Locate the cell with the specified text and output its [x, y] center coordinate. 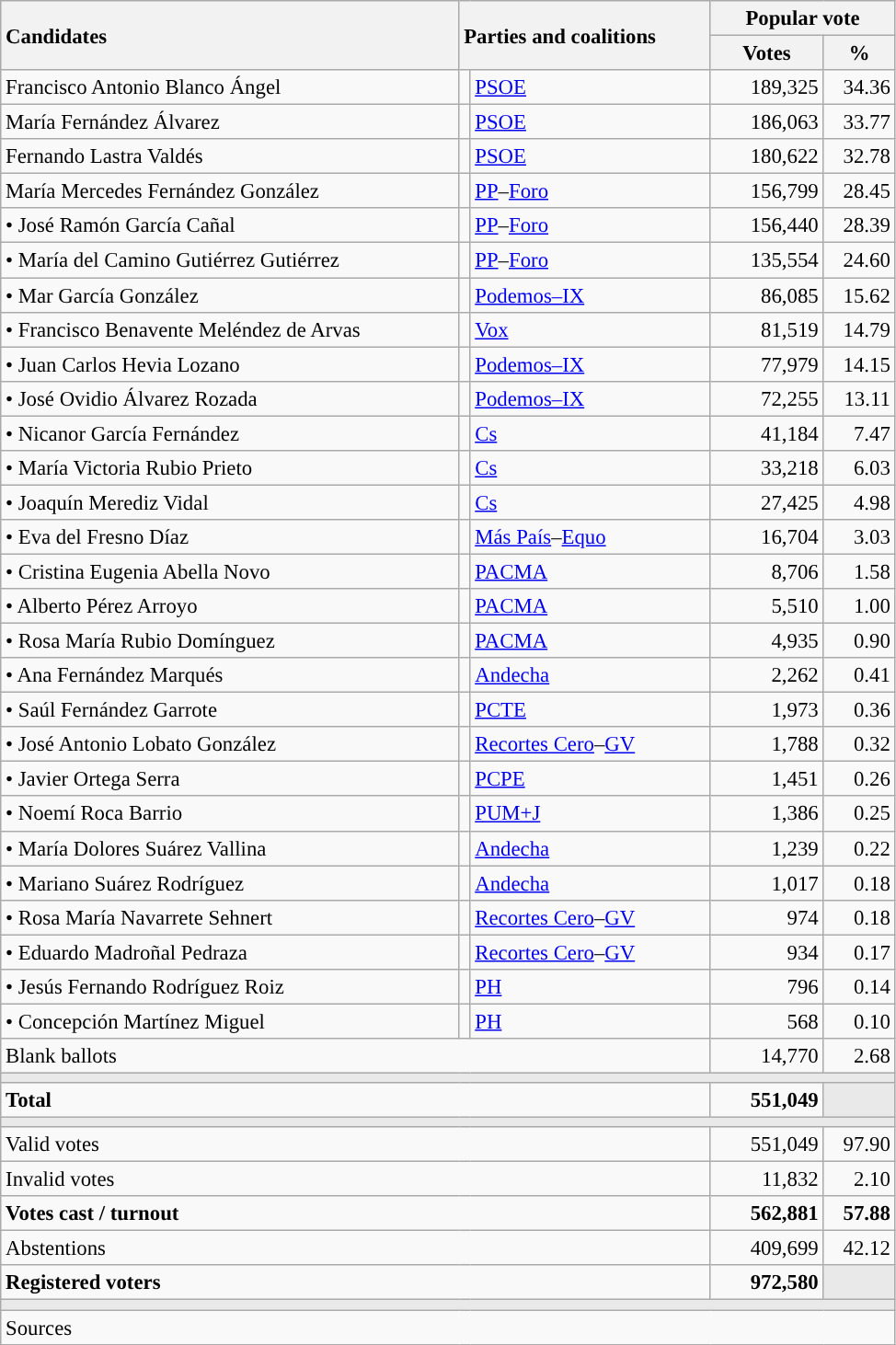
0.22 [859, 848]
• Cristina Eugenia Abella Novo [230, 571]
156,799 [767, 191]
28.39 [859, 225]
• Nicanor García Fernández [230, 433]
1,973 [767, 710]
Invalid votes [355, 1179]
2.68 [859, 1056]
57.88 [859, 1213]
• Concepción Martínez Miguel [230, 1021]
Parties and coalitions [585, 35]
24.60 [859, 260]
• José Ovidio Álvarez Rozada [230, 398]
796 [767, 987]
Valid votes [355, 1144]
Votes [767, 53]
186,063 [767, 122]
1,239 [767, 848]
Francisco Antonio Blanco Ángel [230, 87]
42.12 [859, 1248]
• Alberto Pérez Arroyo [230, 606]
1.00 [859, 606]
• Joaquín Merediz Vidal [230, 502]
0.17 [859, 952]
Registered voters [355, 1283]
568 [767, 1021]
• María Dolores Suárez Vallina [230, 848]
6.03 [859, 468]
14.15 [859, 364]
33.77 [859, 122]
• Rosa María Navarrete Sehnert [230, 917]
• Eva del Fresno Díaz [230, 537]
• Mariano Suárez Rodríguez [230, 883]
• María del Camino Gutiérrez Gutiérrez [230, 260]
0.26 [859, 779]
0.14 [859, 987]
• José Antonio Lobato González [230, 744]
• Eduardo Madroñal Pedraza [230, 952]
0.32 [859, 744]
86,085 [767, 295]
2.10 [859, 1179]
Popular vote [802, 18]
4,935 [767, 641]
3.03 [859, 537]
PUM+J [591, 814]
972,580 [767, 1283]
0.90 [859, 641]
7.47 [859, 433]
• Ana Fernández Marqués [230, 675]
16,704 [767, 537]
1,386 [767, 814]
• Rosa María Rubio Domínguez [230, 641]
1.58 [859, 571]
Vox [591, 329]
562,881 [767, 1213]
PCPE [591, 779]
• Javier Ortega Serra [230, 779]
• Francisco Benavente Meléndez de Arvas [230, 329]
34.36 [859, 87]
135,554 [767, 260]
Fernando Lastra Valdés [230, 156]
Candidates [230, 35]
13.11 [859, 398]
Blank ballots [355, 1056]
• Noemí Roca Barrio [230, 814]
PCTE [591, 710]
% [859, 53]
41,184 [767, 433]
• María Victoria Rubio Prieto [230, 468]
1,451 [767, 779]
27,425 [767, 502]
0.36 [859, 710]
María Fernández Álvarez [230, 122]
• José Ramón García Cañal [230, 225]
• Saúl Fernández Garrote [230, 710]
32.78 [859, 156]
Total [355, 1100]
2,262 [767, 675]
156,440 [767, 225]
Abstentions [355, 1248]
28.45 [859, 191]
1,788 [767, 744]
8,706 [767, 571]
189,325 [767, 87]
0.10 [859, 1021]
Sources [448, 1328]
77,979 [767, 364]
81,519 [767, 329]
72,255 [767, 398]
97.90 [859, 1144]
Votes cast / turnout [355, 1213]
0.25 [859, 814]
974 [767, 917]
• Jesús Fernando Rodríguez Roiz [230, 987]
14.79 [859, 329]
María Mercedes Fernández González [230, 191]
Más País–Equo [591, 537]
14,770 [767, 1056]
1,017 [767, 883]
15.62 [859, 295]
33,218 [767, 468]
409,699 [767, 1248]
0.41 [859, 675]
• Mar García González [230, 295]
180,622 [767, 156]
11,832 [767, 1179]
934 [767, 952]
5,510 [767, 606]
4.98 [859, 502]
• Juan Carlos Hevia Lozano [230, 364]
